Detect which cell encompasses the target text, then output its (X, Y) center coordinate. 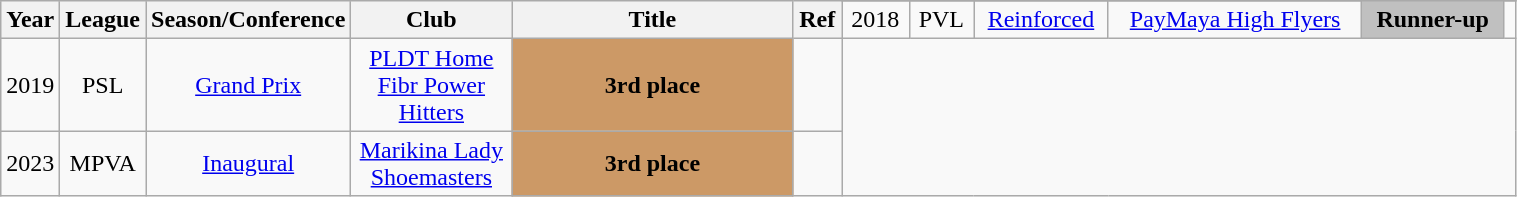
2023 (30, 164)
Reinforced (1042, 20)
Year (30, 20)
Inaugural (248, 164)
PLDT Home Fibr Power Hitters (432, 85)
Runner-up (1432, 20)
Marikina Lady Shoemasters (432, 164)
Club (432, 20)
League (103, 20)
Season/Conference (248, 20)
PSL (103, 85)
2019 (30, 85)
PVL (942, 20)
2018 (876, 20)
Title (652, 20)
Ref (818, 20)
PayMaya High Flyers (1235, 20)
MPVA (103, 164)
Grand Prix (248, 85)
